Extract the [X, Y] coordinate from the center of the cell holding the provided text.  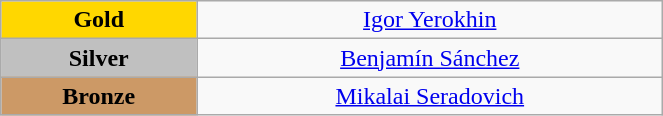
Benjamín Sánchez [430, 58]
Gold [99, 20]
Bronze [99, 96]
Silver [99, 58]
Igor Yerokhin [430, 20]
Mikalai Seradovich [430, 96]
